Identify which cell holds the provided text, then report its [x, y] central coordinate. 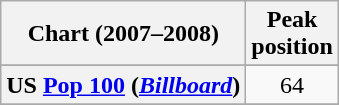
Chart (2007–2008) [124, 34]
Peakposition [292, 34]
US Pop 100 (Billboard) [124, 85]
64 [292, 85]
